Provide the (x, y) coordinate of the cell's center where the given text is located.  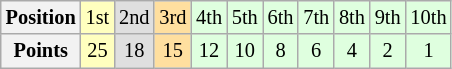
3rd (172, 17)
1st (98, 17)
10th (429, 17)
1 (429, 51)
6th (281, 17)
Position (41, 17)
4 (352, 51)
4th (209, 17)
8th (352, 17)
18 (134, 51)
9th (388, 17)
2nd (134, 17)
2 (388, 51)
Points (41, 51)
5th (245, 17)
8 (281, 51)
7th (316, 17)
25 (98, 51)
12 (209, 51)
6 (316, 51)
15 (172, 51)
10 (245, 51)
